Return [x, y] of the center of cell containing provided text 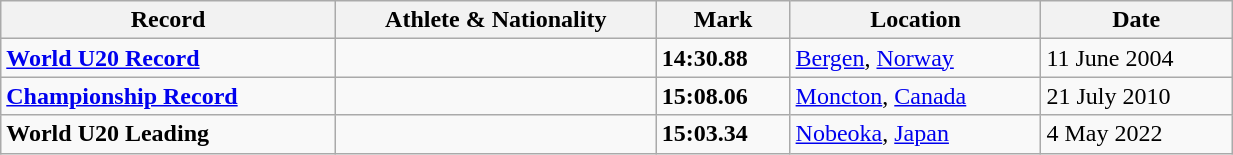
21 July 2010 [1136, 96]
15:08.06 [723, 96]
Mark [723, 20]
Date [1136, 20]
Athlete & Nationality [496, 20]
World U20 Record [168, 58]
Moncton, Canada [916, 96]
Championship Record [168, 96]
4 May 2022 [1136, 134]
14:30.88 [723, 58]
Nobeoka, Japan [916, 134]
11 June 2004 [1136, 58]
15:03.34 [723, 134]
Record [168, 20]
Bergen, Norway [916, 58]
World U20 Leading [168, 134]
Location [916, 20]
